Determine the [X, Y] coordinate at the center of the cell enclosing the given text.  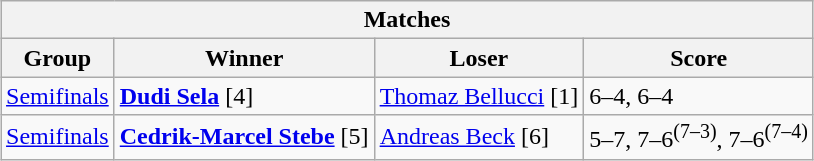
Thomaz Bellucci [1] [479, 96]
Winner [244, 58]
6–4, 6–4 [699, 96]
Matches [408, 20]
Score [699, 58]
Loser [479, 58]
Dudi Sela [4] [244, 96]
Cedrik-Marcel Stebe [5] [244, 138]
5–7, 7–6(7–3), 7–6(7–4) [699, 138]
Group [58, 58]
Andreas Beck [6] [479, 138]
